Pinpoint the cell where the given text exists, returning its (X, Y) midpoint coordinate. 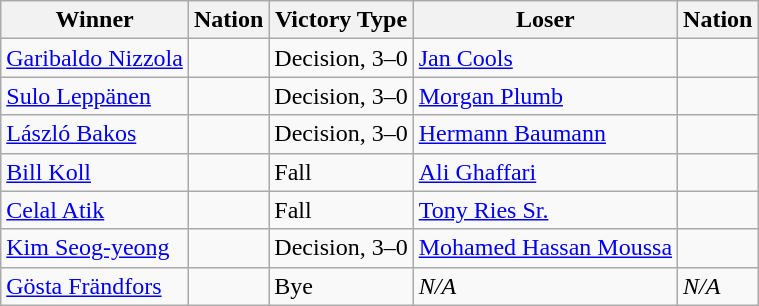
Garibaldo Nizzola (95, 58)
Winner (95, 20)
Sulo Leppänen (95, 96)
Kim Seog-yeong (95, 248)
Gösta Frändfors (95, 286)
Bill Koll (95, 172)
Jan Cools (545, 58)
Celal Atik (95, 210)
Ali Ghaffari (545, 172)
László Bakos (95, 134)
Bye (341, 286)
Morgan Plumb (545, 96)
Tony Ries Sr. (545, 210)
Mohamed Hassan Moussa (545, 248)
Hermann Baumann (545, 134)
Victory Type (341, 20)
Loser (545, 20)
